Capture the cell that displays the provided text and extract its [x, y] central coordinate. 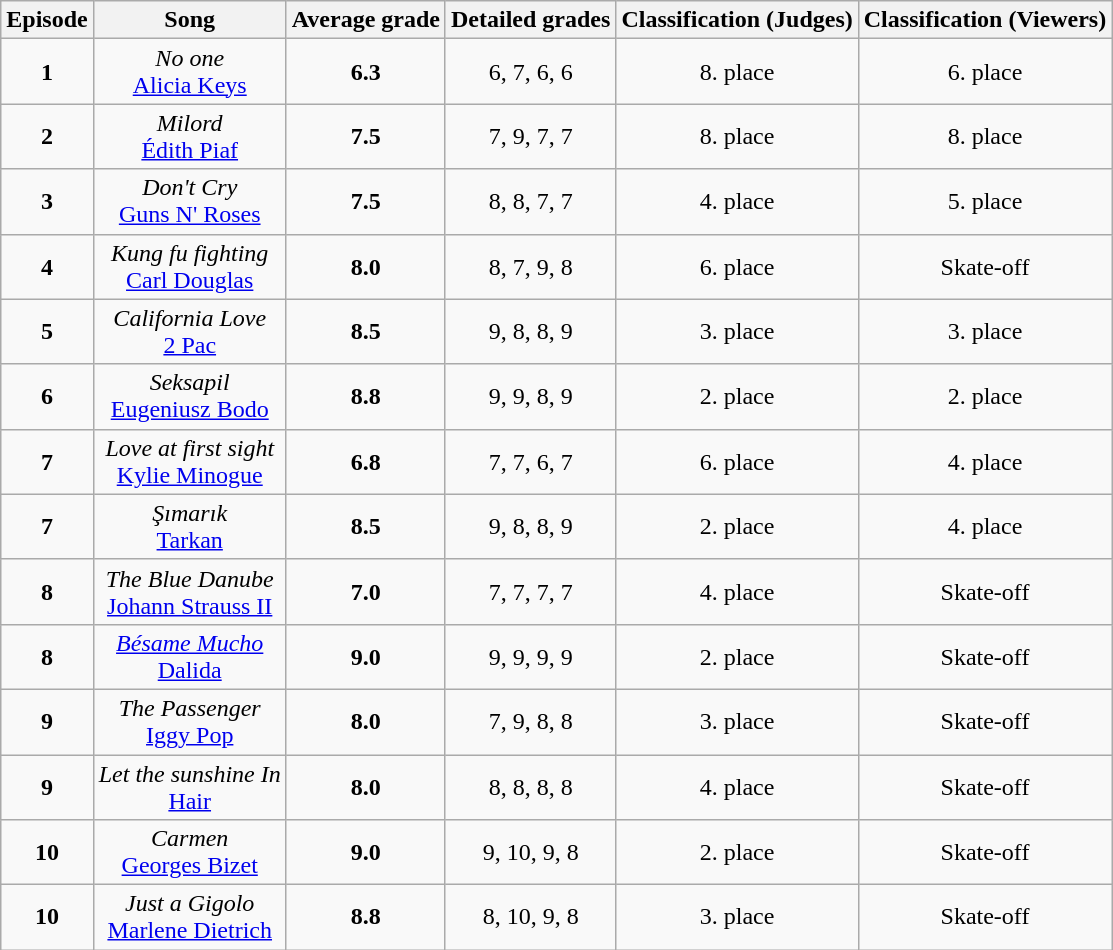
3 [47, 202]
The Blue Danube Johann Strauss II [190, 592]
Şımarık Tarkan [190, 526]
5 [47, 332]
7, 9, 8, 8 [530, 722]
7.0 [366, 592]
California Love 2 Pac [190, 332]
9, 9, 8, 9 [530, 396]
Carmen Georges Bizet [190, 852]
8, 8, 7, 7 [530, 202]
Love at first sight Kylie Minogue [190, 462]
8, 8, 8, 8 [530, 786]
Classification (Viewers) [984, 20]
8, 7, 9, 8 [530, 266]
Just a Gigolo Marlene Dietrich [190, 918]
6 [47, 396]
The Passenger Iggy Pop [190, 722]
8, 10, 9, 8 [530, 918]
Milord Édith Piaf [190, 136]
9, 10, 9, 8 [530, 852]
7, 7, 7, 7 [530, 592]
5. place [984, 202]
6.3 [366, 72]
6.8 [366, 462]
Episode [47, 20]
No one Alicia Keys [190, 72]
4 [47, 266]
1 [47, 72]
2 [47, 136]
Seksapil Eugeniusz Bodo [190, 396]
Classification (Judges) [737, 20]
Let the sunshine In Hair [190, 786]
7, 9, 7, 7 [530, 136]
6, 7, 6, 6 [530, 72]
Don't Cry Guns N' Roses [190, 202]
Song [190, 20]
Detailed grades [530, 20]
9, 9, 9, 9 [530, 656]
Kung fu fighting Carl Douglas [190, 266]
7, 7, 6, 7 [530, 462]
Bésame Mucho Dalida [190, 656]
Average grade [366, 20]
